Provide the (X, Y) coordinate of the cell's center where the given text is located.  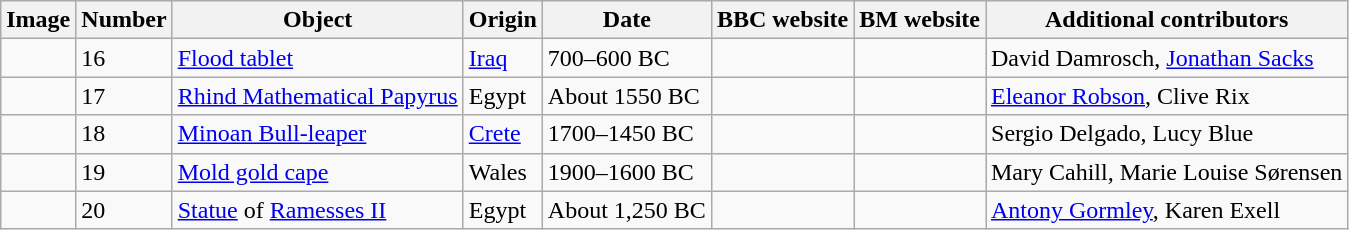
Statue of Ramesses II (318, 210)
1700–1450 BC (626, 134)
About 1,250 BC (626, 210)
Flood tablet (318, 58)
Mold gold cape (318, 172)
About 1550 BC (626, 96)
700–600 BC (626, 58)
Object (318, 20)
Wales (502, 172)
Eleanor Robson, Clive Rix (1167, 96)
Crete (502, 134)
Additional contributors (1167, 20)
17 (124, 96)
BM website (920, 20)
BBC website (782, 20)
20 (124, 210)
David Damrosch, Jonathan Sacks (1167, 58)
16 (124, 58)
1900–1600 BC (626, 172)
19 (124, 172)
Mary Cahill, Marie Louise Sørensen (1167, 172)
Date (626, 20)
Rhind Mathematical Papyrus (318, 96)
Number (124, 20)
Minoan Bull-leaper (318, 134)
Sergio Delgado, Lucy Blue (1167, 134)
18 (124, 134)
Image (38, 20)
Iraq (502, 58)
Antony Gormley, Karen Exell (1167, 210)
Origin (502, 20)
